Identify which cell holds the provided text, then report its (X, Y) central coordinate. 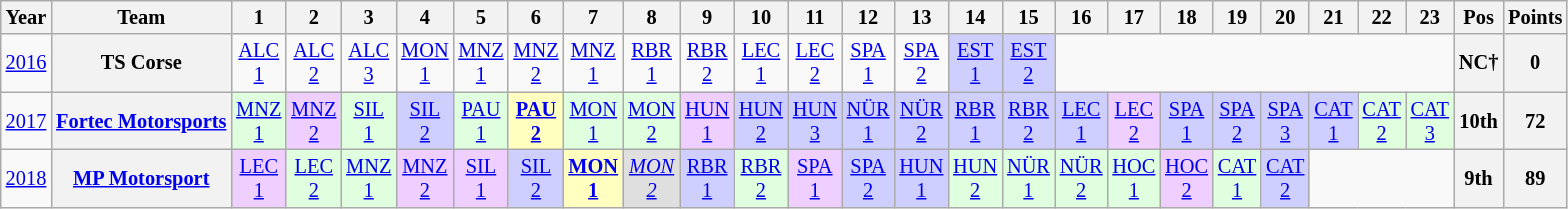
13 (921, 17)
14 (975, 17)
10 (761, 17)
3 (368, 17)
4 (424, 17)
NC† (1478, 63)
SPA3 (1285, 121)
ALC3 (368, 63)
11 (815, 17)
21 (1333, 17)
8 (652, 17)
15 (1028, 17)
9 (707, 17)
HOC1 (1134, 178)
0 (1535, 63)
89 (1535, 178)
TS Corse (141, 63)
MP Motorsport (141, 178)
7 (593, 17)
PAU1 (480, 121)
Team (141, 17)
EST1 (975, 63)
Pos (1478, 17)
72 (1535, 121)
16 (1082, 17)
HUN3 (815, 121)
20 (1285, 17)
Year (26, 17)
ALC1 (258, 63)
CAT3 (1430, 121)
2 (314, 17)
12 (868, 17)
EST2 (1028, 63)
HOC2 (1186, 178)
17 (1134, 17)
Fortec Motorsports (141, 121)
2018 (26, 178)
10th (1478, 121)
23 (1430, 17)
6 (536, 17)
18 (1186, 17)
22 (1382, 17)
PAU2 (536, 121)
5 (480, 17)
9th (1478, 178)
ALC2 (314, 63)
2016 (26, 63)
Points (1535, 17)
19 (1237, 17)
1 (258, 17)
2017 (26, 121)
